Find where the given text appears and provide that cell's center as (X, Y) coordinate. 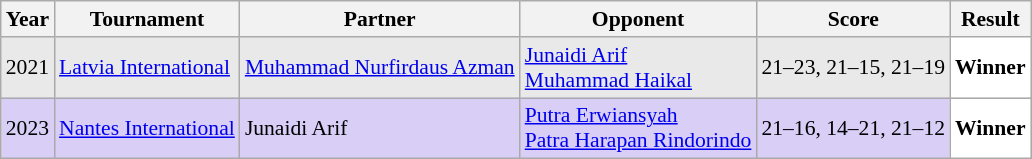
Partner (380, 19)
21–16, 14–21, 21–12 (853, 128)
21–23, 21–15, 21–19 (853, 68)
Result (990, 19)
Opponent (638, 19)
Nantes International (147, 128)
Tournament (147, 19)
Putra Erwiansyah Patra Harapan Rindorindo (638, 128)
Junaidi Arif (380, 128)
Score (853, 19)
Latvia International (147, 68)
Muhammad Nurfirdaus Azman (380, 68)
2023 (28, 128)
Junaidi Arif Muhammad Haikal (638, 68)
Year (28, 19)
2021 (28, 68)
